Return the [X, Y] coordinate for the center point of the cell that contains the specified text.  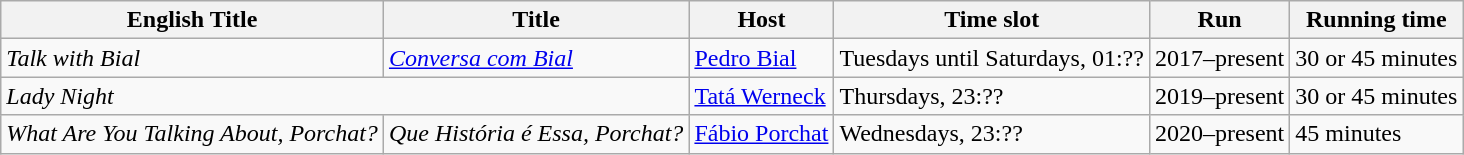
Wednesdays, 23:?? [992, 134]
Tatá Werneck [762, 96]
2017–present [1219, 58]
What Are You Talking About, Porchat? [192, 134]
Conversa com Bial [536, 58]
Fábio Porchat [762, 134]
2019–present [1219, 96]
English Title [192, 20]
Que História é Essa, Porchat? [536, 134]
Thursdays, 23:?? [992, 96]
Host [762, 20]
Tuesdays until Saturdays, 01:?? [992, 58]
Time slot [992, 20]
2020–present [1219, 134]
Pedro Bial [762, 58]
Talk with Bial [192, 58]
Running time [1376, 20]
Run [1219, 20]
Lady Night [345, 96]
45 minutes [1376, 134]
Title [536, 20]
